Identify which cell holds the provided text, then report its (x, y) central coordinate. 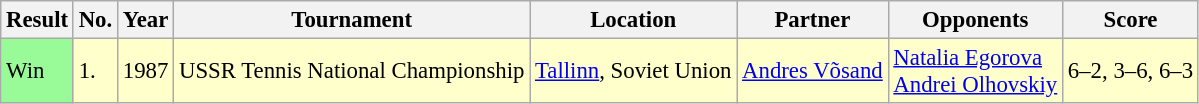
Andres Võsand (812, 72)
1987 (145, 72)
Natalia Egorova Andrei Olhovskiy (975, 72)
Win (38, 72)
Location (634, 20)
Partner (812, 20)
Score (1131, 20)
6–2, 3–6, 6–3 (1131, 72)
1. (95, 72)
USSR Tennis National Championship (352, 72)
Result (38, 20)
No. (95, 20)
Tallinn, Soviet Union (634, 72)
Opponents (975, 20)
Tournament (352, 20)
Year (145, 20)
